Extract the [X, Y] coordinate from the center of the cell holding the provided text.  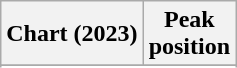
Peakposition [189, 34]
Chart (2023) [72, 34]
